Provide the [X, Y] coordinate of the cell's center where the given text is located.  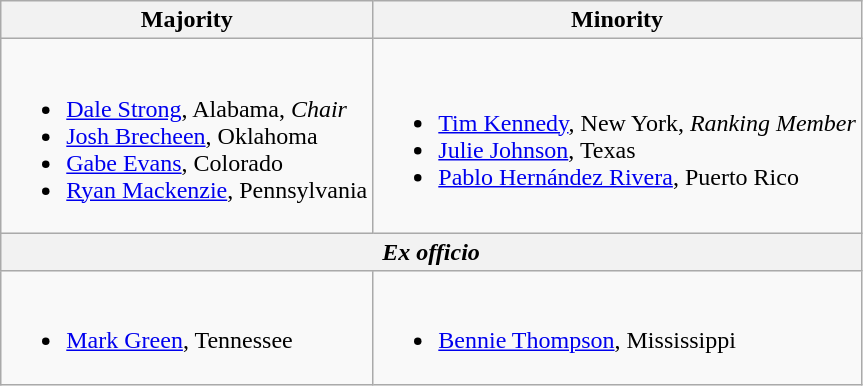
Minority [618, 20]
Dale Strong, Alabama, ChairJosh Brecheen, OklahomaGabe Evans, ColoradoRyan Mackenzie, Pennsylvania [187, 136]
Tim Kennedy, New York, Ranking MemberJulie Johnson, TexasPablo Hernández Rivera, Puerto Rico [618, 136]
Ex officio [432, 252]
Majority [187, 20]
Mark Green, Tennessee [187, 328]
Bennie Thompson, Mississippi [618, 328]
